Determine the (x, y) coordinate at the center of the cell enclosing the given text.  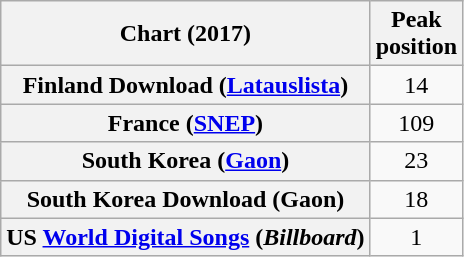
South Korea (Gaon) (186, 161)
14 (416, 85)
France (SNEP) (186, 123)
Finland Download (Latauslista) (186, 85)
Peakposition (416, 34)
23 (416, 161)
South Korea Download (Gaon) (186, 199)
1 (416, 237)
18 (416, 199)
US World Digital Songs (Billboard) (186, 237)
109 (416, 123)
Chart (2017) (186, 34)
